Pinpoint the cell where the given text exists, returning its [x, y] midpoint coordinate. 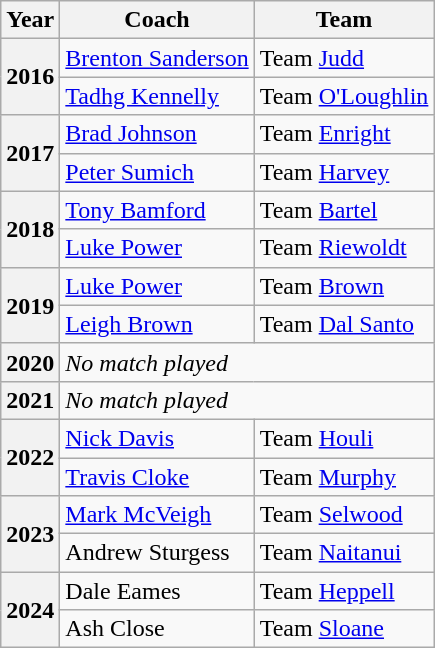
2016 [30, 77]
Andrew Sturgess [157, 553]
Team Riewoldt [344, 248]
Ash Close [157, 629]
Mark McVeigh [157, 515]
2017 [30, 153]
2019 [30, 305]
Team Houli [344, 438]
2022 [30, 457]
2018 [30, 229]
Team Harvey [344, 172]
Travis Cloke [157, 477]
Nick Davis [157, 438]
Team Heppell [344, 591]
Team Enright [344, 134]
Team Naitanui [344, 553]
Team Sloane [344, 629]
2021 [30, 400]
Team Judd [344, 58]
Team Murphy [344, 477]
2024 [30, 610]
Brad Johnson [157, 134]
Team [344, 20]
Dale Eames [157, 591]
Team O'Loughlin [344, 96]
Tadhg Kennelly [157, 96]
Team Brown [344, 286]
Tony Bamford [157, 210]
Team Dal Santo [344, 324]
2023 [30, 534]
Team Selwood [344, 515]
Coach [157, 20]
Brenton Sanderson [157, 58]
Leigh Brown [157, 324]
Peter Sumich [157, 172]
2020 [30, 362]
Year [30, 20]
Team Bartel [344, 210]
